Pinpoint the cell where the given text exists, returning its [X, Y] midpoint coordinate. 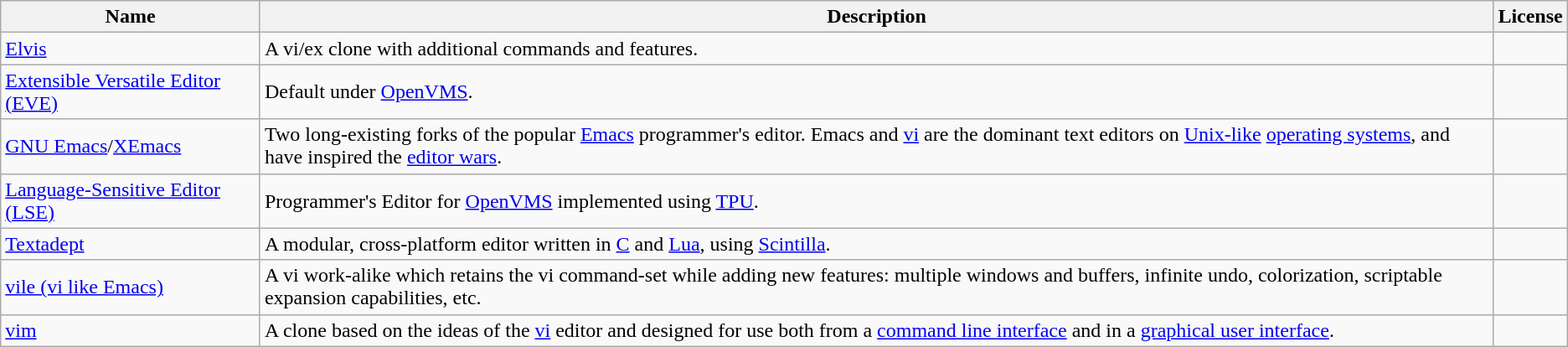
Description [876, 17]
A vi/ex clone with additional commands and features. [876, 49]
A modular, cross-platform editor written in C and Lua, using Scintilla. [876, 244]
Default under OpenVMS. [876, 92]
Name [131, 17]
GNU Emacs/XEmacs [131, 146]
vile (vi like Emacs) [131, 287]
Textadept [131, 244]
A clone based on the ideas of the vi editor and designed for use both from a command line interface and in a graphical user interface. [876, 330]
License [1530, 17]
Language-Sensitive Editor (LSE) [131, 201]
Extensible Versatile Editor (EVE) [131, 92]
vim [131, 330]
Programmer's Editor for OpenVMS implemented using TPU. [876, 201]
Elvis [131, 49]
